For the text-containing cell, return its midpoint in (x, y) coordinate format. 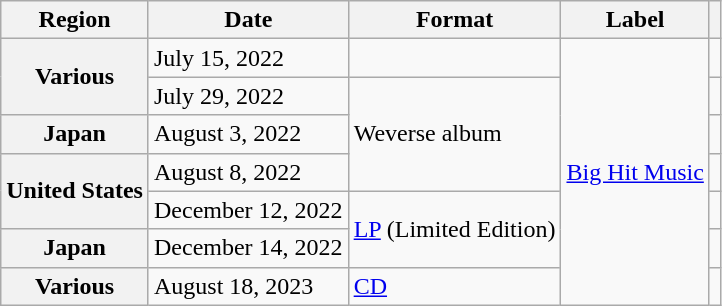
August 3, 2022 (248, 134)
Date (248, 20)
LP (Limited Edition) (454, 229)
December 12, 2022 (248, 210)
Region (75, 20)
Format (454, 20)
CD (454, 286)
July 29, 2022 (248, 96)
July 15, 2022 (248, 58)
December 14, 2022 (248, 248)
Label (635, 20)
August 8, 2022 (248, 172)
Weverse album (454, 134)
Big Hit Music (635, 172)
August 18, 2023 (248, 286)
United States (75, 191)
